Find where the given text appears and provide that cell's center as (X, Y) coordinate. 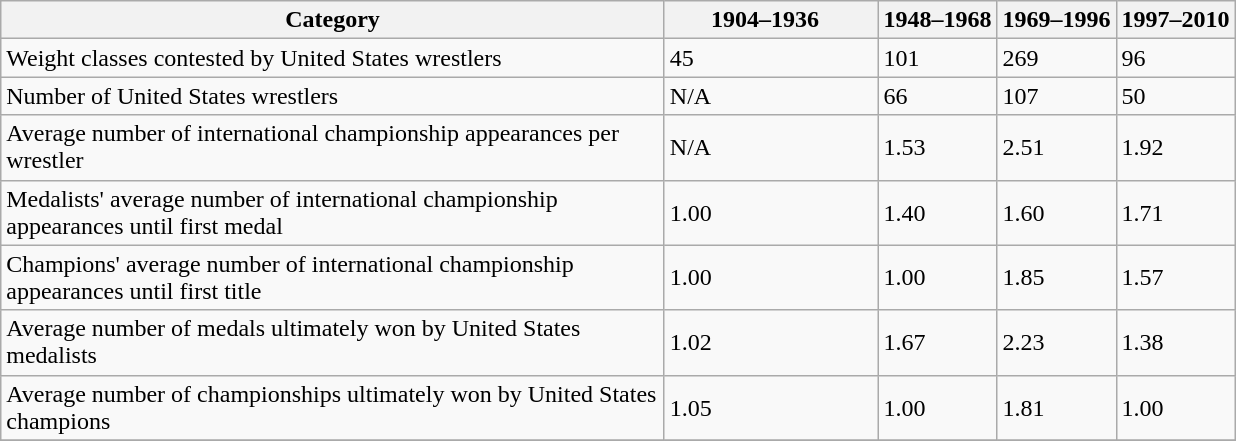
1904–1936 (771, 20)
96 (1176, 58)
Average number of medals ultimately won by United States medalists (333, 342)
Medalists' average number of international championship appearances until first medal (333, 212)
Weight classes contested by United States wrestlers (333, 58)
Champions' average number of international championship appearances until first title (333, 278)
101 (938, 58)
1.05 (771, 408)
1.57 (1176, 278)
2.51 (1056, 148)
66 (938, 96)
Average number of international championship appearances per wrestler (333, 148)
1997–2010 (1176, 20)
Number of United States wrestlers (333, 96)
1.60 (1056, 212)
1948–1968 (938, 20)
1.53 (938, 148)
1.02 (771, 342)
1.40 (938, 212)
1.38 (1176, 342)
50 (1176, 96)
1.71 (1176, 212)
1.85 (1056, 278)
45 (771, 58)
269 (1056, 58)
1.92 (1176, 148)
1969–1996 (1056, 20)
1.67 (938, 342)
Category (333, 20)
2.23 (1056, 342)
107 (1056, 96)
Average number of championships ultimately won by United States champions (333, 408)
1.81 (1056, 408)
